Identify which cell holds the provided text, then report its [X, Y] central coordinate. 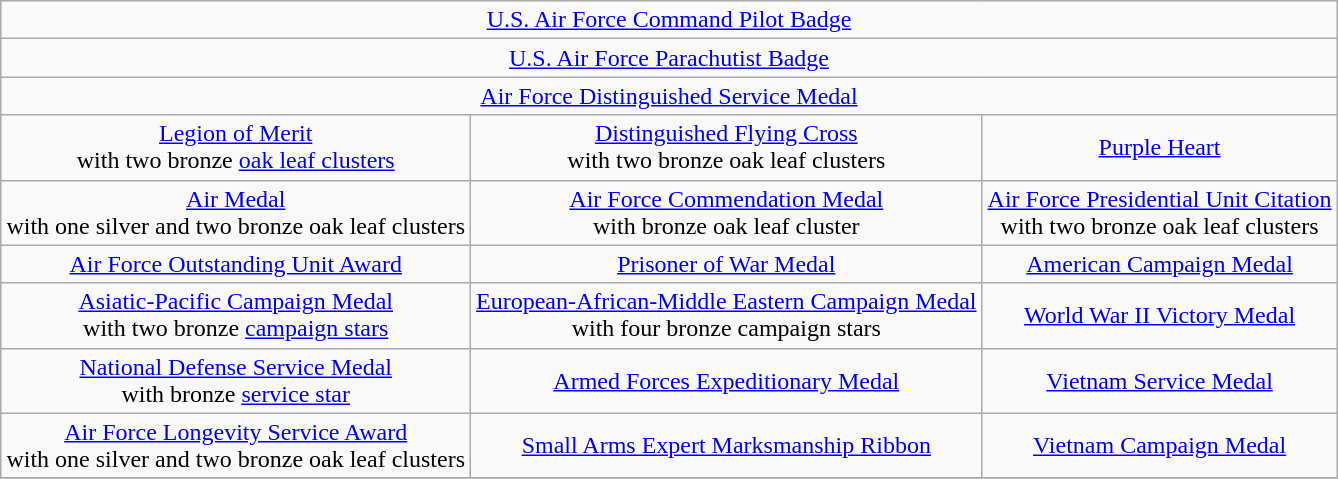
Vietnam Campaign Medal [1160, 446]
Distinguished Flying Crosswith two bronze oak leaf clusters [727, 148]
Prisoner of War Medal [727, 264]
U.S. Air Force Command Pilot Badge [669, 20]
Legion of Meritwith two bronze oak leaf clusters [236, 148]
U.S. Air Force Parachutist Badge [669, 58]
Armed Forces Expeditionary Medal [727, 380]
American Campaign Medal [1160, 264]
Air Force Presidential Unit Citationwith two bronze oak leaf clusters [1160, 212]
Air Force Distinguished Service Medal [669, 96]
World War II Victory Medal [1160, 316]
European-African-Middle Eastern Campaign Medalwith four bronze campaign stars [727, 316]
Asiatic-Pacific Campaign Medalwith two bronze campaign stars [236, 316]
National Defense Service Medalwith bronze service star [236, 380]
Small Arms Expert Marksmanship Ribbon [727, 446]
Air Medalwith one silver and two bronze oak leaf clusters [236, 212]
Purple Heart [1160, 148]
Air Force Outstanding Unit Award [236, 264]
Vietnam Service Medal [1160, 380]
Air Force Commendation Medalwith bronze oak leaf cluster [727, 212]
Air Force Longevity Service Awardwith one silver and two bronze oak leaf clusters [236, 446]
